Pinpoint the cell where the given text exists, returning its (X, Y) midpoint coordinate. 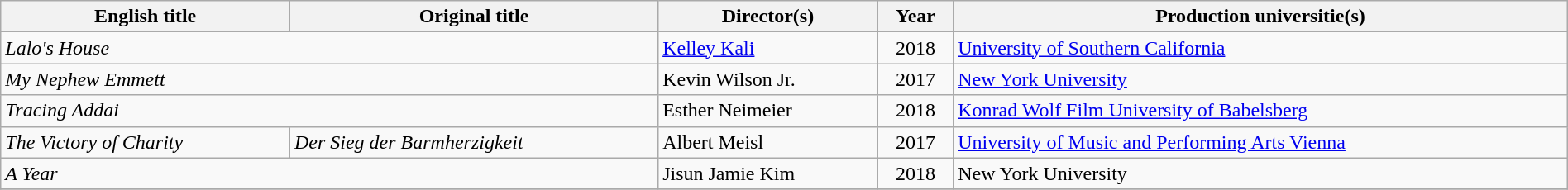
Jisun Jamie Kim (768, 173)
University of Music and Performing Arts Vienna (1260, 142)
Lalo's House (329, 48)
My Nephew Emmett (329, 79)
The Victory of Charity (146, 142)
English title (146, 17)
A Year (329, 173)
Albert Meisl (768, 142)
University of Southern California (1260, 48)
Tracing Addai (329, 111)
Kelley Kali (768, 48)
Kevin Wilson Jr. (768, 79)
Konrad Wolf Film University of Babelsberg (1260, 111)
Production universitie(s) (1260, 17)
Der Sieg der Barmherzigkeit (473, 142)
Year (915, 17)
Director(s) (768, 17)
Original title (473, 17)
Esther Neimeier (768, 111)
